Detect which cell encompasses the target text, then output its [x, y] center coordinate. 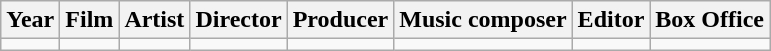
Producer [340, 20]
Music composer [483, 20]
Film [90, 20]
Director [238, 20]
Editor [611, 20]
Box Office [710, 20]
Year [30, 20]
Artist [154, 20]
